For the text-containing cell, return its midpoint in (x, y) coordinate format. 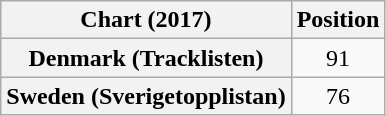
Position (338, 20)
Denmark (Tracklisten) (146, 58)
Chart (2017) (146, 20)
76 (338, 96)
Sweden (Sverigetopplistan) (146, 96)
91 (338, 58)
